Extract the (X, Y) coordinate from the center of the cell holding the provided text.  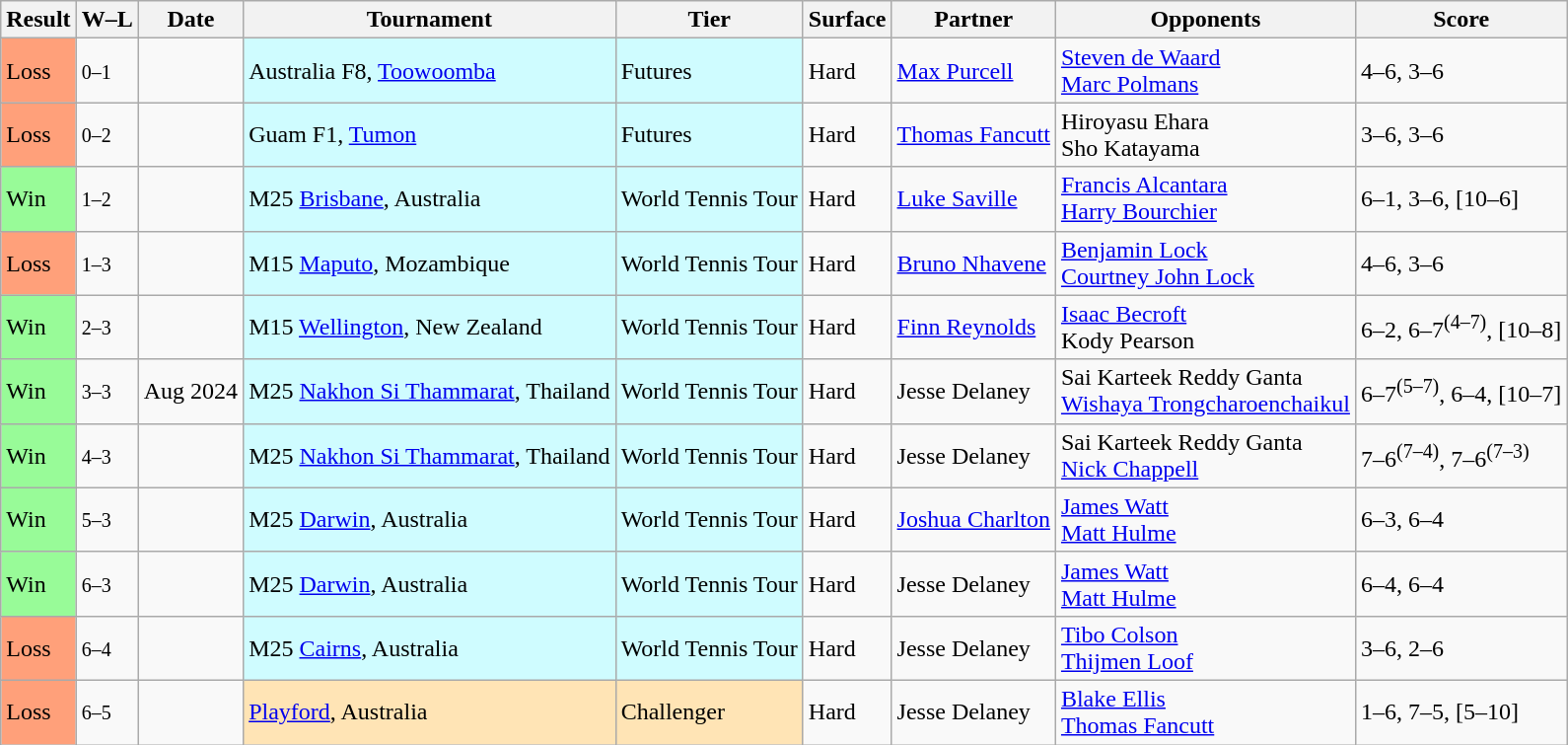
Australia F8, Toowoomba (430, 71)
6–5 (107, 712)
4–3 (107, 456)
Bruno Nhavene (973, 262)
M15 Maputo, Mozambique (430, 262)
Joshua Charlton (973, 519)
Aug 2024 (190, 391)
Sai Karteek Reddy Ganta Wishaya Trongcharoenchaikul (1205, 391)
0–2 (107, 134)
M25 Brisbane, Australia (430, 199)
Date (190, 20)
1–6, 7–5, [5–10] (1461, 712)
5–3 (107, 519)
Guam F1, Tumon (430, 134)
Result (38, 20)
Luke Saville (973, 199)
Isaac Becroft Kody Pearson (1205, 328)
M15 Wellington, New Zealand (430, 328)
Steven de Waard Marc Polmans (1205, 71)
6–3 (107, 584)
Finn Reynolds (973, 328)
Challenger (709, 712)
1–2 (107, 199)
6–4 (107, 647)
Score (1461, 20)
Playford, Australia (430, 712)
Hiroyasu Ehara Sho Katayama (1205, 134)
2–3 (107, 328)
3–6, 2–6 (1461, 647)
0–1 (107, 71)
6–3, 6–4 (1461, 519)
6–2, 6–7(4–7), [10–8] (1461, 328)
Opponents (1205, 20)
6–4, 6–4 (1461, 584)
Sai Karteek Reddy Ganta Nick Chappell (1205, 456)
Benjamin Lock Courtney John Lock (1205, 262)
Tier (709, 20)
Partner (973, 20)
6–7(5–7), 6–4, [10–7] (1461, 391)
W–L (107, 20)
Tibo Colson Thijmen Loof (1205, 647)
Francis Alcantara Harry Bourchier (1205, 199)
Surface (847, 20)
1–3 (107, 262)
Thomas Fancutt (973, 134)
6–1, 3–6, [10–6] (1461, 199)
3–6, 3–6 (1461, 134)
Max Purcell (973, 71)
Tournament (430, 20)
M25 Cairns, Australia (430, 647)
Blake Ellis Thomas Fancutt (1205, 712)
3–3 (107, 391)
7–6(7–4), 7–6(7–3) (1461, 456)
